Search for the cell housing the specified text and yield its (X, Y) center coordinate. 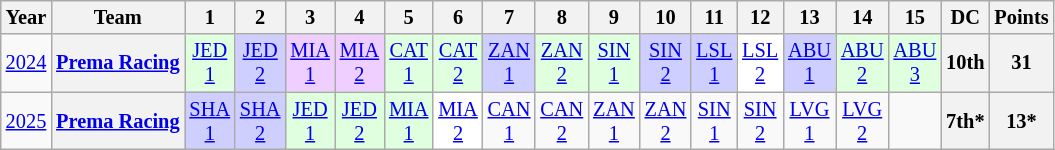
9 (614, 17)
14 (862, 17)
CAT2 (458, 63)
13* (1021, 121)
ABU2 (862, 63)
LVG2 (862, 121)
2 (260, 17)
LSL2 (760, 63)
10 (666, 17)
1 (209, 17)
11 (714, 17)
12 (760, 17)
15 (916, 17)
ABU3 (916, 63)
10th (965, 63)
3 (310, 17)
7 (510, 17)
SHA2 (260, 121)
CAN2 (562, 121)
31 (1021, 63)
ABU1 (810, 63)
7th* (965, 121)
4 (360, 17)
2024 (26, 63)
CAN1 (510, 121)
DC (965, 17)
Year (26, 17)
6 (458, 17)
LVG1 (810, 121)
LSL1 (714, 63)
8 (562, 17)
Team (118, 17)
2025 (26, 121)
SHA1 (209, 121)
13 (810, 17)
Points (1021, 17)
CAT1 (408, 63)
5 (408, 17)
